Return the [X, Y] coordinate for the center point of the cell that contains the specified text.  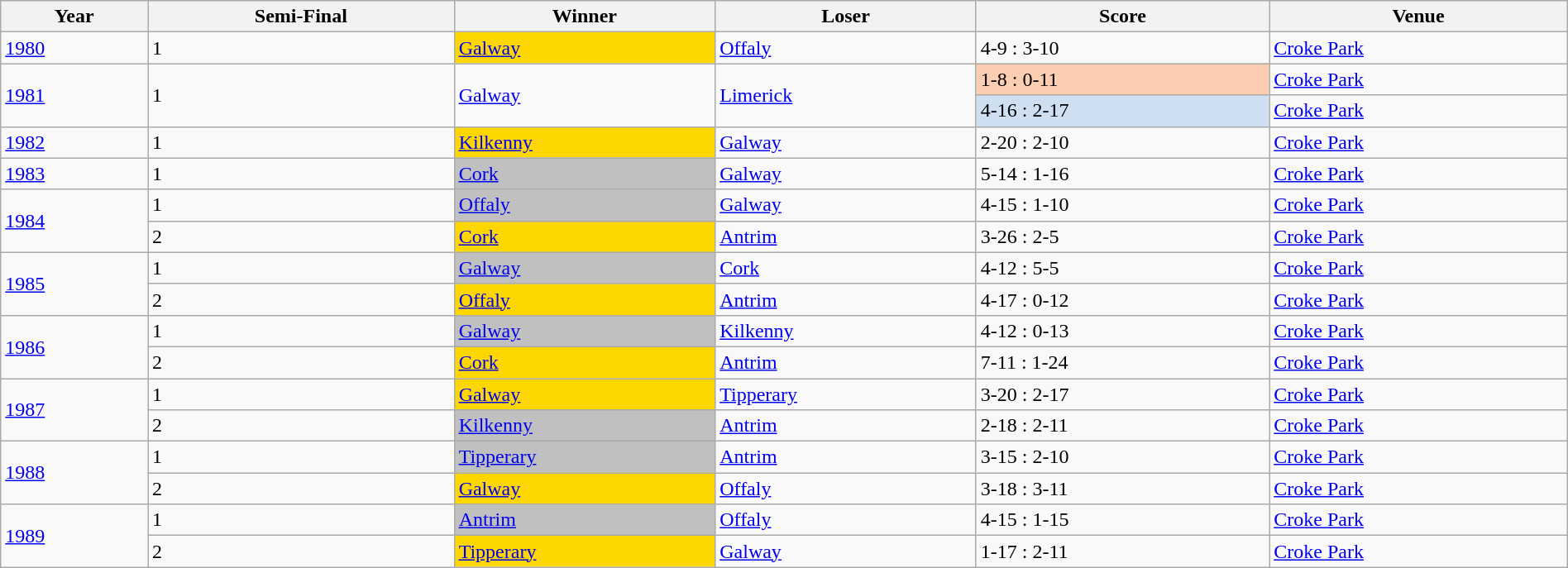
Winner [585, 17]
4-15 : 1-15 [1122, 520]
4-16 : 2-17 [1122, 111]
Semi-Final [301, 17]
2-20 : 2-10 [1122, 142]
7-11 : 1-24 [1122, 362]
Year [74, 17]
1982 [74, 142]
1986 [74, 346]
1984 [74, 221]
1980 [74, 48]
4-17 : 0-12 [1122, 299]
1985 [74, 284]
4-9 : 3-10 [1122, 48]
Loser [846, 17]
Score [1122, 17]
4-12 : 0-13 [1122, 331]
1981 [74, 95]
3-26 : 2-5 [1122, 236]
3-20 : 2-17 [1122, 394]
1983 [74, 174]
1987 [74, 410]
1-8 : 0-11 [1122, 79]
1989 [74, 536]
Venue [1419, 17]
3-15 : 2-10 [1122, 457]
1988 [74, 473]
4-12 : 5-5 [1122, 268]
Limerick [846, 95]
4-15 : 1-10 [1122, 205]
1-17 : 2-11 [1122, 551]
3-18 : 3-11 [1122, 489]
5-14 : 1-16 [1122, 174]
2-18 : 2-11 [1122, 426]
